For the text-containing cell, return its midpoint in [X, Y] coordinate format. 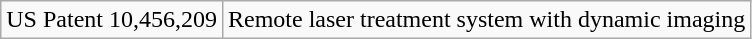
US Patent 10,456,209 [112, 20]
Remote laser treatment system with dynamic imaging [486, 20]
